Provide the [x, y] coordinate of the cell's center where the given text is located.  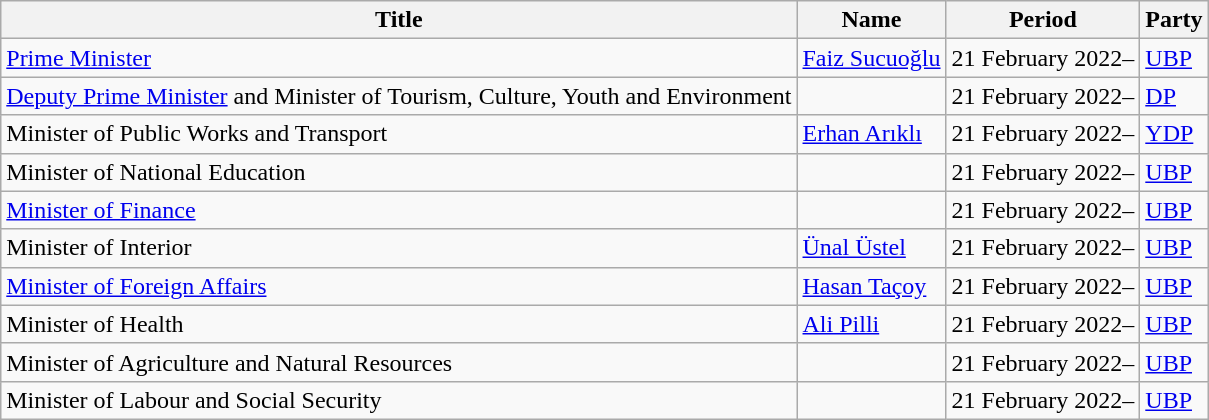
Minister of Agriculture and Natural Resources [399, 362]
DP [1174, 96]
Period [1043, 20]
Party [1174, 20]
Ünal Üstel [872, 248]
Minister of Public Works and Transport [399, 134]
Minister of Foreign Affairs [399, 286]
Deputy Prime Minister and Minister of Tourism, Culture, Youth and Environment [399, 96]
Hasan Taçoy [872, 286]
Minister of Labour and Social Security [399, 400]
Minister of Health [399, 324]
Prime Minister [399, 58]
Minister of Interior [399, 248]
Title [399, 20]
Minister of Finance [399, 210]
Minister of National Education [399, 172]
Name [872, 20]
Ali Pilli [872, 324]
Erhan Arıklı [872, 134]
Faiz Sucuoğlu [872, 58]
YDP [1174, 134]
